Detect which cell encompasses the target text, then output its (X, Y) center coordinate. 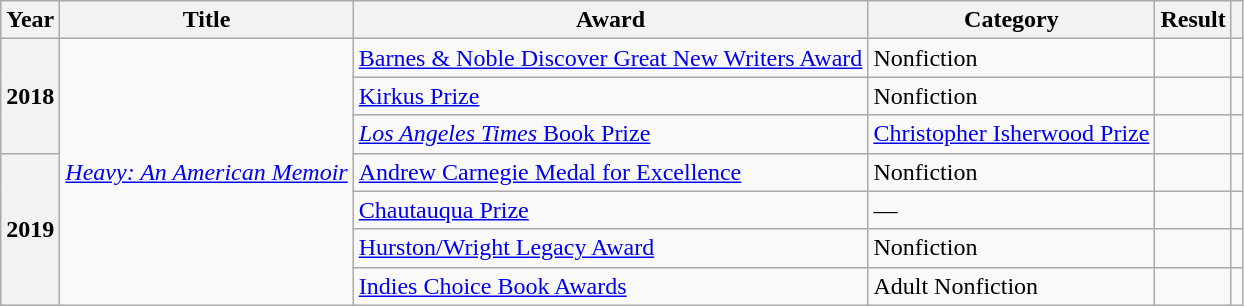
Result (1193, 20)
Indies Choice Book Awards (610, 286)
Los Angeles Times Book Prize (610, 134)
Year (30, 20)
Adult Nonfiction (1012, 286)
Andrew Carnegie Medal for Excellence (610, 172)
Hurston/Wright Legacy Award (610, 248)
Kirkus Prize (610, 96)
Christopher Isherwood Prize (1012, 134)
Category (1012, 20)
Award (610, 20)
Heavy: An American Memoir (206, 172)
Barnes & Noble Discover Great New Writers Award (610, 58)
Chautauqua Prize (610, 210)
— (1012, 210)
2018 (30, 96)
2019 (30, 229)
Title (206, 20)
